Identify which cell holds the provided text, then report its [x, y] central coordinate. 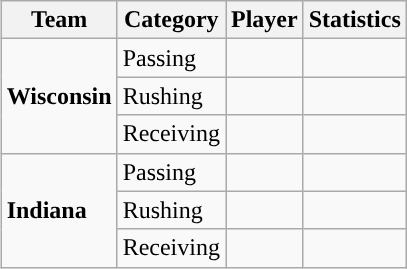
Player [265, 20]
Statistics [354, 20]
Category [171, 20]
Team [59, 20]
Wisconsin [59, 96]
Indiana [59, 210]
